Search for the cell housing the specified text and yield its (x, y) center coordinate. 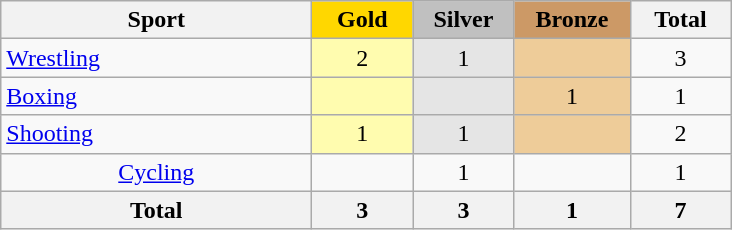
Cycling (156, 172)
7 (680, 210)
Bronze (572, 20)
Gold (362, 20)
Boxing (156, 96)
Shooting (156, 134)
Sport (156, 20)
Silver (464, 20)
Wrestling (156, 58)
